Search for the cell housing the specified text and yield its (x, y) center coordinate. 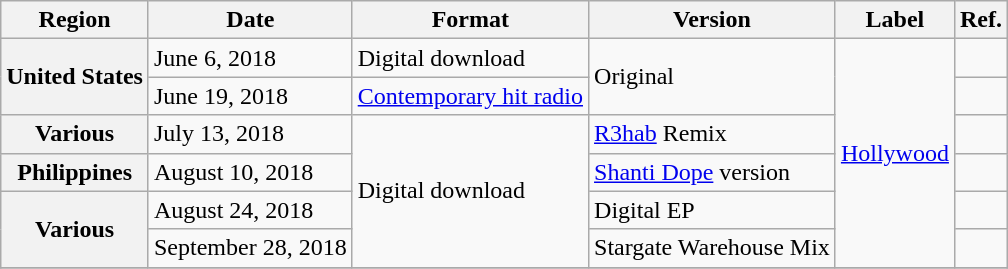
Hollywood (894, 153)
Stargate Warehouse Mix (712, 248)
June 6, 2018 (250, 58)
August 10, 2018 (250, 172)
Label (894, 20)
Date (250, 20)
Philippines (75, 172)
August 24, 2018 (250, 210)
R3hab Remix (712, 134)
Contemporary hit radio (470, 96)
Ref. (980, 20)
Shanti Dope version (712, 172)
Original (712, 77)
July 13, 2018 (250, 134)
United States (75, 77)
June 19, 2018 (250, 96)
Digital EP (712, 210)
Region (75, 20)
Version (712, 20)
September 28, 2018 (250, 248)
Format (470, 20)
